Capture the cell that displays the provided text and extract its [X, Y] central coordinate. 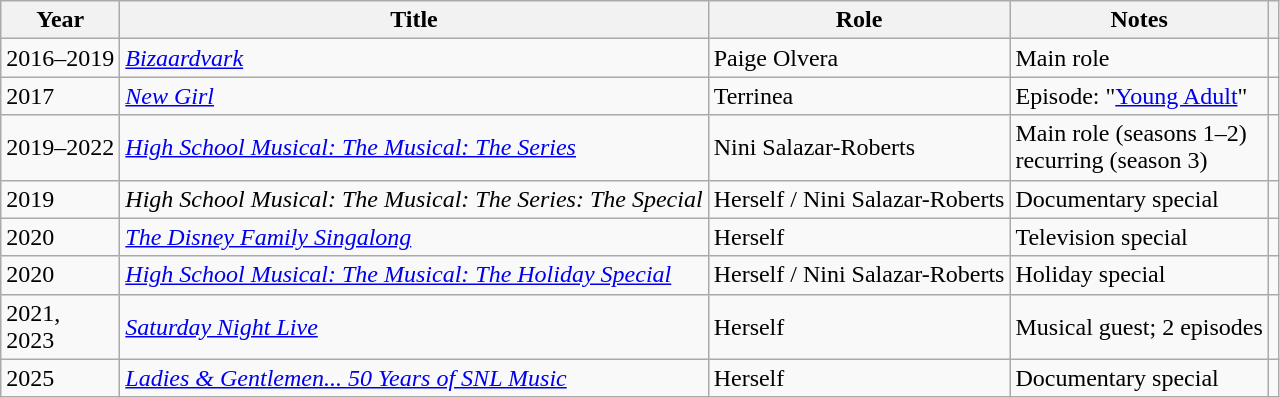
Bizaardvark [414, 58]
Musical guest; 2 episodes [1139, 326]
Main role [1139, 58]
2019 [60, 199]
Role [859, 20]
High School Musical: The Musical: The Series: The Special [414, 199]
New Girl [414, 96]
Terrinea [859, 96]
2025 [60, 378]
Paige Olvera [859, 58]
High School Musical: The Musical: The Holiday Special [414, 275]
Ladies & Gentlemen... 50 Years of SNL Music [414, 378]
2017 [60, 96]
Nini Salazar-Roberts [859, 148]
The Disney Family Singalong [414, 237]
2016–2019 [60, 58]
2021,2023 [60, 326]
High School Musical: The Musical: The Series [414, 148]
Saturday Night Live [414, 326]
Television special [1139, 237]
Notes [1139, 20]
2019–2022 [60, 148]
Year [60, 20]
Main role (seasons 1–2)recurring (season 3) [1139, 148]
Holiday special [1139, 275]
Episode: "Young Adult" [1139, 96]
Title [414, 20]
